Output the (X, Y) coordinate of the center of the cell containing the given text.  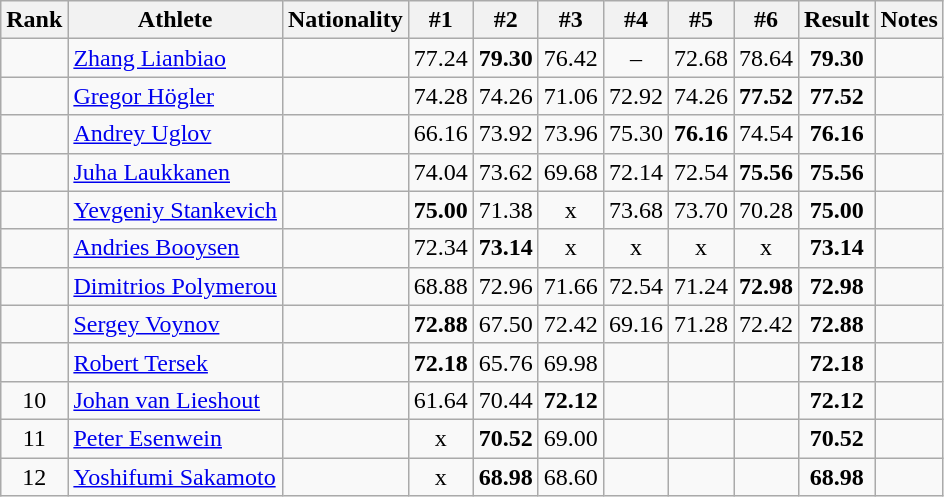
74.28 (440, 96)
Yevgeniy Stankevich (176, 210)
73.62 (506, 172)
Nationality (345, 20)
– (636, 58)
74.04 (440, 172)
73.68 (636, 210)
78.64 (766, 58)
Result (837, 20)
73.92 (506, 134)
Notes (909, 20)
Gregor Högler (176, 96)
68.88 (440, 286)
67.50 (506, 324)
74.54 (766, 134)
Athlete (176, 20)
72.34 (440, 248)
Yoshifumi Sakamoto (176, 477)
68.60 (570, 477)
61.64 (440, 400)
69.00 (570, 438)
Dimitrios Polymerou (176, 286)
72.14 (636, 172)
Juha Laukkanen (176, 172)
77.24 (440, 58)
73.70 (700, 210)
12 (34, 477)
69.68 (570, 172)
76.42 (570, 58)
#6 (766, 20)
10 (34, 400)
Andries Booysen (176, 248)
71.38 (506, 210)
Zhang Lianbiao (176, 58)
70.44 (506, 400)
#5 (700, 20)
72.92 (636, 96)
Sergey Voynov (176, 324)
73.96 (570, 134)
69.98 (570, 362)
71.06 (570, 96)
Rank (34, 20)
65.76 (506, 362)
Robert Tersek (176, 362)
Andrey Uglov (176, 134)
72.68 (700, 58)
75.30 (636, 134)
#1 (440, 20)
11 (34, 438)
69.16 (636, 324)
Peter Esenwein (176, 438)
Johan van Lieshout (176, 400)
70.28 (766, 210)
#2 (506, 20)
71.28 (700, 324)
#3 (570, 20)
66.16 (440, 134)
72.96 (506, 286)
71.24 (700, 286)
#4 (636, 20)
71.66 (570, 286)
